Search for the cell housing the specified text and yield its [X, Y] center coordinate. 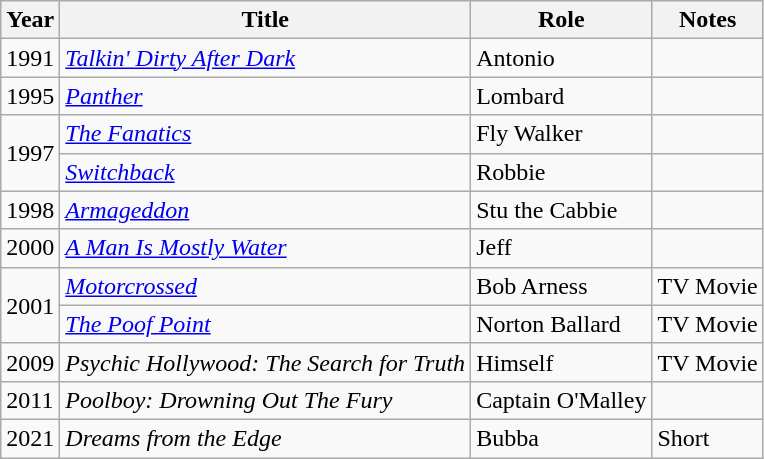
1995 [30, 96]
Panther [266, 96]
Norton Ballard [562, 324]
1991 [30, 58]
The Fanatics [266, 134]
Armageddon [266, 210]
Himself [562, 362]
Bubba [562, 438]
Fly Walker [562, 134]
Motorcrossed [266, 286]
2001 [30, 305]
A Man Is Mostly Water [266, 248]
Bob Arness [562, 286]
Year [30, 20]
2009 [30, 362]
Switchback [266, 172]
Notes [708, 20]
Robbie [562, 172]
Psychic Hollywood: The Search for Truth [266, 362]
2011 [30, 400]
Lombard [562, 96]
Dreams from the Edge [266, 438]
Poolboy: Drowning Out The Fury [266, 400]
Short [708, 438]
2021 [30, 438]
Talkin' Dirty After Dark [266, 58]
1997 [30, 153]
Stu the Cabbie [562, 210]
1998 [30, 210]
Captain O'Malley [562, 400]
Role [562, 20]
2000 [30, 248]
Jeff [562, 248]
Title [266, 20]
Antonio [562, 58]
The Poof Point [266, 324]
